Capture the cell that displays the provided text and extract its (x, y) central coordinate. 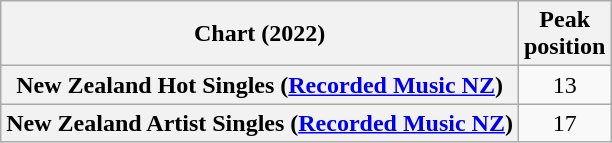
Peakposition (564, 34)
New Zealand Artist Singles (Recorded Music NZ) (260, 123)
13 (564, 85)
Chart (2022) (260, 34)
17 (564, 123)
New Zealand Hot Singles (Recorded Music NZ) (260, 85)
